Search for the cell housing the specified text and yield its (X, Y) center coordinate. 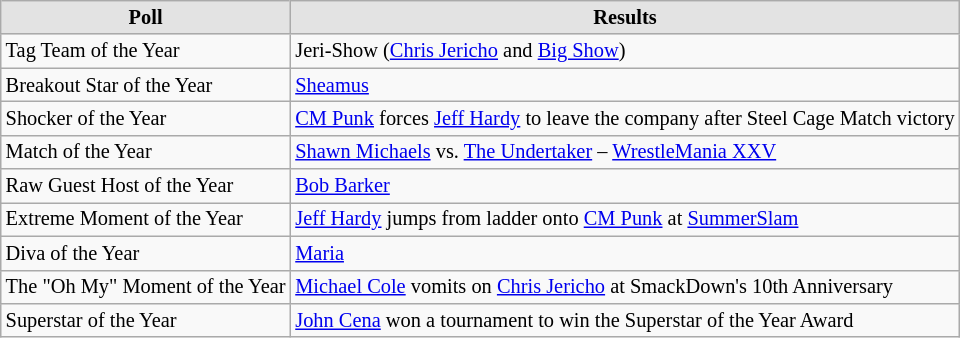
Maria (624, 253)
Shocker of the Year (146, 118)
The "Oh My" Moment of the Year (146, 287)
Poll (146, 17)
Raw Guest Host of the Year (146, 186)
Sheamus (624, 85)
Superstar of the Year (146, 320)
Bob Barker (624, 186)
Breakout Star of the Year (146, 85)
Jeri-Show (Chris Jericho and Big Show) (624, 51)
CM Punk forces Jeff Hardy to leave the company after Steel Cage Match victory (624, 118)
Jeff Hardy jumps from ladder onto CM Punk at SummerSlam (624, 219)
Extreme Moment of the Year (146, 219)
Diva of the Year (146, 253)
Results (624, 17)
Shawn Michaels vs. The Undertaker – WrestleMania XXV (624, 152)
John Cena won a tournament to win the Superstar of the Year Award (624, 320)
Tag Team of the Year (146, 51)
Match of the Year (146, 152)
Michael Cole vomits on Chris Jericho at SmackDown's 10th Anniversary (624, 287)
